Search for the cell housing the specified text and yield its [x, y] center coordinate. 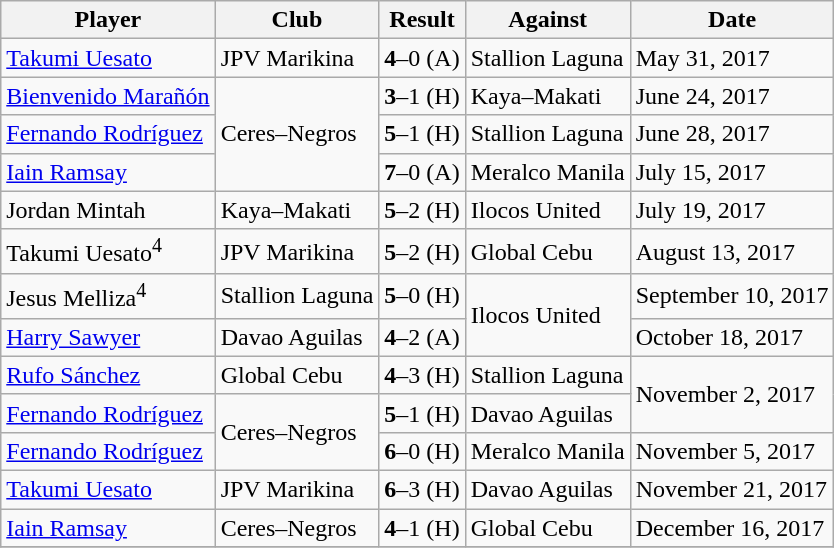
3–1 (H) [422, 96]
September 10, 2017 [732, 296]
Jordan Mintah [108, 210]
Date [732, 20]
June 28, 2017 [732, 134]
November 21, 2017 [732, 489]
Takumi Uesato4 [108, 252]
July 19, 2017 [732, 210]
6–0 (H) [422, 451]
4–1 (H) [422, 528]
7–0 (A) [422, 172]
November 5, 2017 [732, 451]
Against [548, 20]
4–3 (H) [422, 375]
October 18, 2017 [732, 337]
6–3 (H) [422, 489]
May 31, 2017 [732, 58]
Club [297, 20]
Jesus Melliza4 [108, 296]
5–0 (H) [422, 296]
Bienvenido Marañón [108, 96]
June 24, 2017 [732, 96]
July 15, 2017 [732, 172]
Player [108, 20]
Result [422, 20]
Harry Sawyer [108, 337]
4–0 (A) [422, 58]
December 16, 2017 [732, 528]
4–2 (A) [422, 337]
Rufo Sánchez [108, 375]
November 2, 2017 [732, 394]
August 13, 2017 [732, 252]
